Identify which cell holds the provided text, then report its [X, Y] central coordinate. 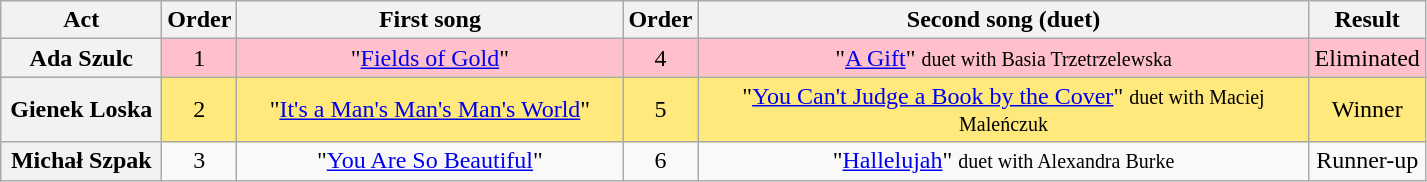
6 [660, 161]
5 [660, 110]
2 [200, 110]
"You Are So Beautiful" [430, 161]
"It's a Man's Man's Man's World" [430, 110]
"Hallelujah" duet with Alexandra Burke [1004, 161]
Second song (duet) [1004, 20]
Eliminated [1367, 58]
Act [82, 20]
Michał Szpak [82, 161]
First song [430, 20]
Winner [1367, 110]
"Fields of Gold" [430, 58]
1 [200, 58]
"A Gift" duet with Basia Trzetrzelewska [1004, 58]
4 [660, 58]
Ada Szulc [82, 58]
Result [1367, 20]
Gienek Loska [82, 110]
Runner-up [1367, 161]
"You Can't Judge a Book by the Cover" duet with Maciej Maleńczuk [1004, 110]
3 [200, 161]
